Extract the [x, y] coordinate from the center of the cell holding the provided text.  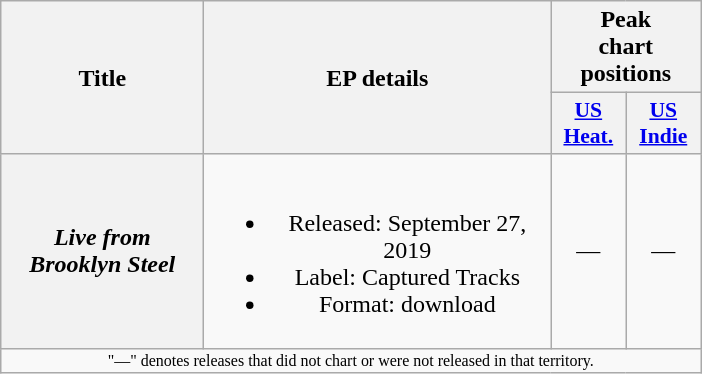
Peakchartpositions [626, 47]
USHeat. [588, 124]
EP details [378, 78]
Released: September 27, 2019Label: Captured TracksFormat: download [378, 251]
Title [102, 78]
USIndie [664, 124]
Live from Brooklyn Steel [102, 251]
"—" denotes releases that did not chart or were not released in that territory. [351, 360]
